Extract the (x, y) coordinate from the center of the cell holding the provided text.  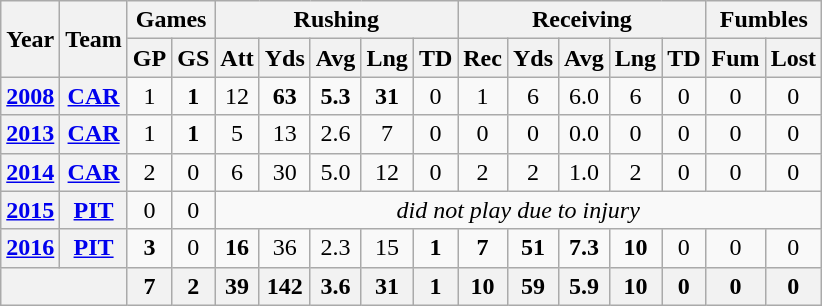
3 (149, 248)
Fumbles (764, 20)
5.9 (584, 286)
5 (237, 134)
GP (149, 58)
2015 (30, 210)
GS (194, 58)
Games (170, 20)
16 (237, 248)
5.3 (336, 96)
2008 (30, 96)
Att (237, 58)
7.3 (584, 248)
36 (284, 248)
Fum (736, 58)
39 (237, 286)
2016 (30, 248)
1.0 (584, 172)
Team (94, 39)
2.6 (336, 134)
2.3 (336, 248)
15 (387, 248)
0.0 (584, 134)
did not play due to injury (518, 210)
6.0 (584, 96)
2014 (30, 172)
30 (284, 172)
142 (284, 286)
Receiving (582, 20)
3.6 (336, 286)
Lost (793, 58)
Year (30, 39)
13 (284, 134)
5.0 (336, 172)
59 (532, 286)
2013 (30, 134)
63 (284, 96)
Rushing (336, 20)
Rec (483, 58)
51 (532, 248)
